For the text-containing cell, return its midpoint in (X, Y) coordinate format. 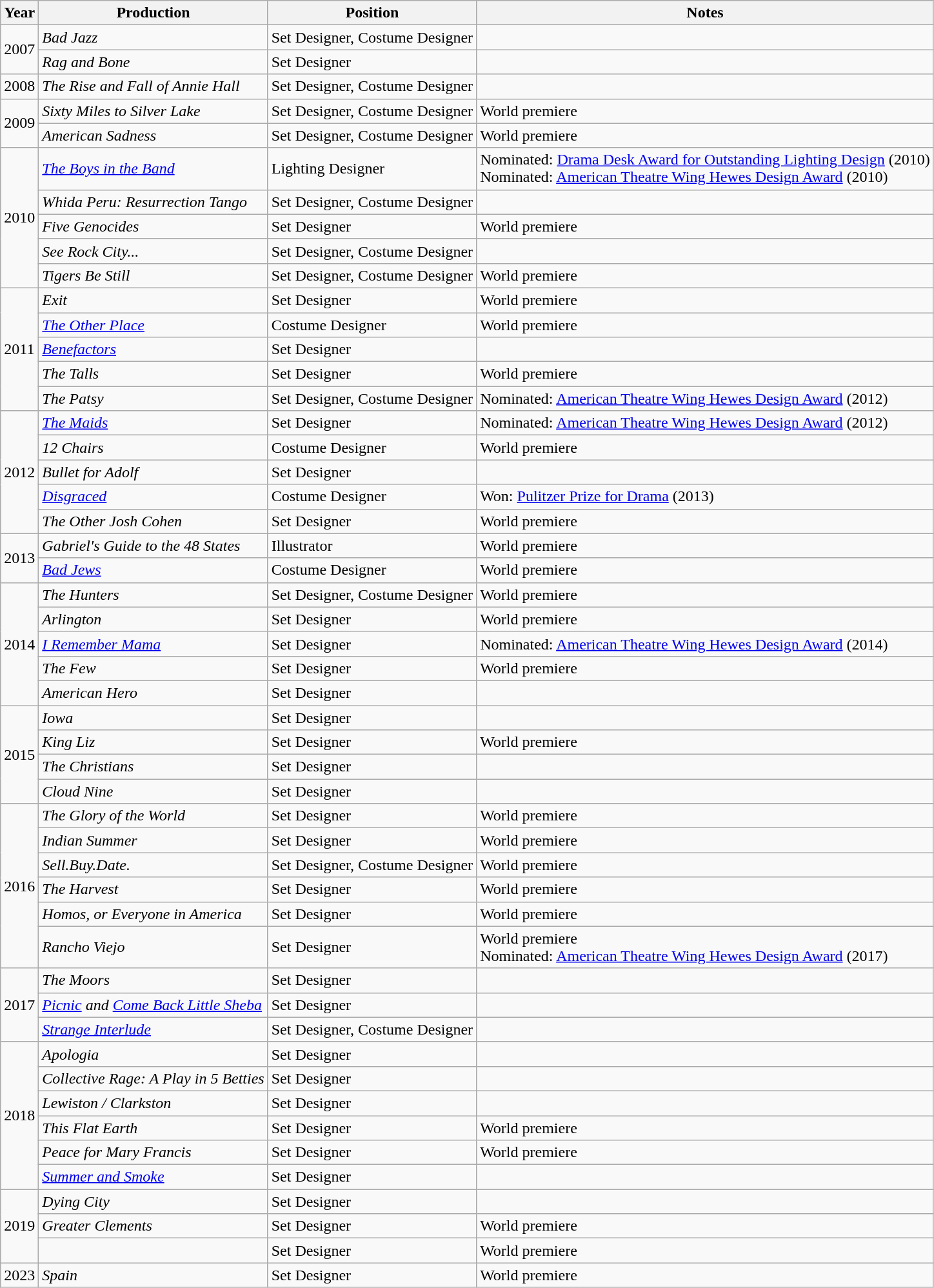
Strange Interlude (154, 1029)
The Other Place (154, 324)
Bad Jews (154, 570)
World premiereNominated: American Theatre Wing Hewes Design Award (2017) (706, 947)
Nominated: Drama Desk Award for Outstanding Lighting Design (2010)Nominated: American Theatre Wing Hewes Design Award (2010) (706, 169)
The Harvest (154, 889)
Cloud Nine (154, 791)
See Rock City... (154, 251)
Benefactors (154, 350)
Summer and Smoke (154, 1177)
Bad Jazz (154, 37)
The Patsy (154, 399)
Gabriel's Guide to the 48 States (154, 546)
Sixty Miles to Silver Lake (154, 111)
Indian Summer (154, 840)
The Few (154, 668)
Lewiston / Clarkston (154, 1103)
Nominated: American Theatre Wing Hewes Design Award (2014) (706, 644)
Homos, or Everyone in America (154, 914)
The Hunters (154, 595)
2013 (19, 558)
Tigers Be Still (154, 275)
2018 (19, 1115)
The Moors (154, 980)
2012 (19, 472)
2015 (19, 755)
2011 (19, 349)
Sell.Buy.Date. (154, 865)
Disgraced (154, 497)
Notes (706, 13)
2017 (19, 1005)
King Liz (154, 742)
2010 (19, 218)
2016 (19, 886)
2014 (19, 644)
American Hero (154, 693)
Five Genocides (154, 226)
Bullet for Adolf (154, 472)
12 Chairs (154, 448)
Won: Pulitzer Prize for Drama (2013) (706, 497)
2008 (19, 86)
The Other Josh Cohen (154, 521)
Dying City (154, 1202)
Picnic and Come Back Little Sheba (154, 1005)
The Talls (154, 374)
The Boys in the Band (154, 169)
The Rise and Fall of Annie Hall (154, 86)
The Christians (154, 767)
Spain (154, 1275)
The Maids (154, 423)
Greater Clements (154, 1226)
Collective Rage: A Play in 5 Betties (154, 1078)
Production (154, 13)
Illustrator (372, 546)
2009 (19, 123)
Rag and Bone (154, 62)
2023 (19, 1275)
Whida Peru: Resurrection Tango (154, 202)
Apologia (154, 1054)
Position (372, 13)
Year (19, 13)
Rancho Viejo (154, 947)
2019 (19, 1226)
This Flat Earth (154, 1128)
Peace for Mary Francis (154, 1153)
I Remember Mama (154, 644)
2007 (19, 50)
Lighting Designer (372, 169)
Arlington (154, 619)
Iowa (154, 718)
The Glory of the World (154, 816)
American Sadness (154, 135)
Exit (154, 300)
